Locate the cell with the specified text and output its [X, Y] center coordinate. 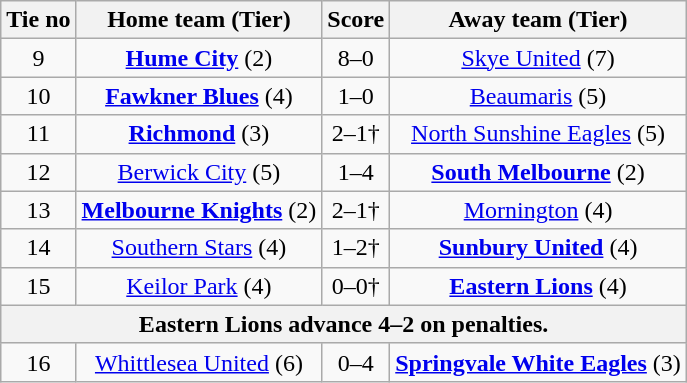
Score [356, 20]
Mornington (4) [538, 210]
10 [38, 96]
Tie no [38, 20]
8–0 [356, 58]
South Melbourne (2) [538, 172]
9 [38, 58]
Keilor Park (4) [199, 286]
13 [38, 210]
Southern Stars (4) [199, 248]
1–2† [356, 248]
Fawkner Blues (4) [199, 96]
Whittlesea United (6) [199, 362]
0–0† [356, 286]
Away team (Tier) [538, 20]
Beaumaris (5) [538, 96]
North Sunshine Eagles (5) [538, 134]
Home team (Tier) [199, 20]
Hume City (2) [199, 58]
14 [38, 248]
Richmond (3) [199, 134]
Skye United (7) [538, 58]
Springvale White Eagles (3) [538, 362]
12 [38, 172]
1–0 [356, 96]
1–4 [356, 172]
Eastern Lions advance 4–2 on penalties. [344, 324]
Sunbury United (4) [538, 248]
11 [38, 134]
16 [38, 362]
Melbourne Knights (2) [199, 210]
Eastern Lions (4) [538, 286]
Berwick City (5) [199, 172]
15 [38, 286]
0–4 [356, 362]
